Search for the cell housing the specified text and yield its [x, y] center coordinate. 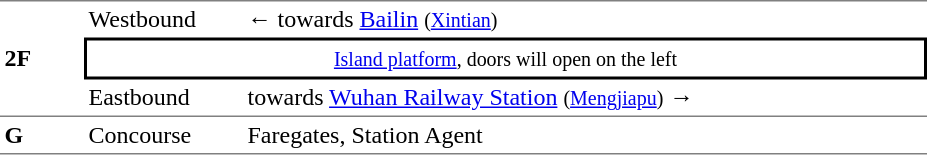
← towards Bailin (Xintian) [585, 19]
Faregates, Station Agent [585, 136]
G [42, 136]
Concourse [164, 136]
towards Wuhan Railway Station (Mengjiapu) → [585, 99]
Westbound [164, 19]
Island platform, doors will open on the left [506, 59]
2F [42, 58]
Eastbound [164, 99]
